Provide the (X, Y) coordinate of the cell's center where the given text is located.  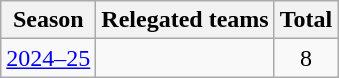
Total (306, 20)
2024–25 (48, 58)
Season (48, 20)
8 (306, 58)
Relegated teams (185, 20)
